Find where the given text appears and provide that cell's center as [X, Y] coordinate. 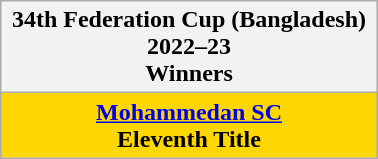
34th Federation Cup (Bangladesh) 2022–23 Winners [189, 47]
Mohammedan SC Eleventh Title [189, 126]
